Capture the cell that displays the provided text and extract its [x, y] central coordinate. 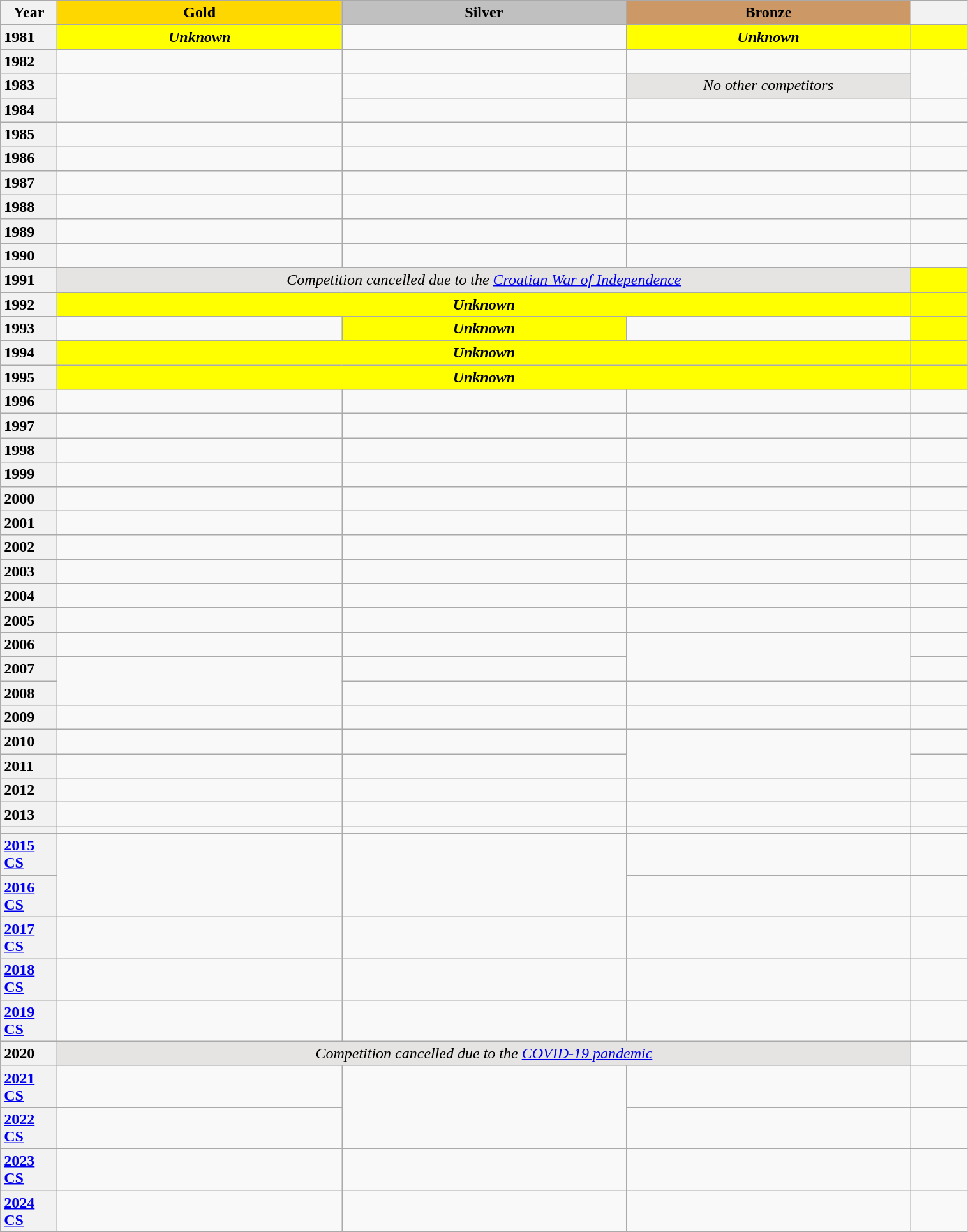
2013 [29, 815]
Gold [200, 13]
2004 [29, 596]
2011 [29, 766]
Bronze [768, 13]
1993 [29, 329]
1997 [29, 426]
Competition cancelled due to the Croatian War of Independence [484, 280]
2002 [29, 547]
2001 [29, 523]
1999 [29, 474]
Year [29, 13]
2015 CS [29, 854]
1985 [29, 134]
2010 [29, 742]
1988 [29, 207]
2012 [29, 790]
1989 [29, 231]
Competition cancelled due to the COVID-19 pandemic [484, 1053]
2022 CS [29, 1127]
1998 [29, 450]
1987 [29, 183]
1990 [29, 255]
1996 [29, 402]
1982 [29, 61]
1995 [29, 377]
2009 [29, 717]
2017 CS [29, 937]
2021 CS [29, 1086]
1984 [29, 110]
1992 [29, 304]
1994 [29, 353]
2005 [29, 620]
2024 CS [29, 1210]
2019 CS [29, 1020]
2008 [29, 693]
2016 CS [29, 896]
No other competitors [768, 86]
2007 [29, 668]
2020 [29, 1053]
1983 [29, 86]
2018 CS [29, 979]
2000 [29, 499]
1981 [29, 37]
2023 CS [29, 1169]
2006 [29, 644]
2003 [29, 571]
1986 [29, 158]
Silver [484, 13]
1991 [29, 280]
